Find where the given text appears and provide that cell's center as (X, Y) coordinate. 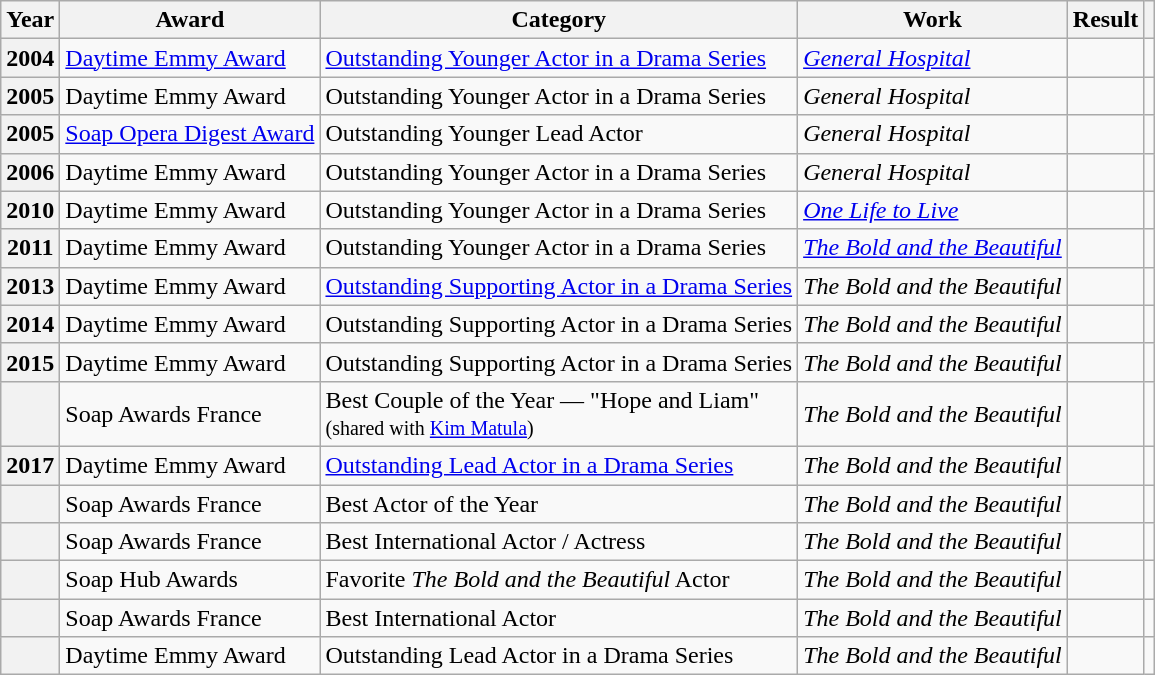
Favorite The Bold and the Beautiful Actor (559, 580)
Best International Actor (559, 618)
2014 (30, 324)
2006 (30, 172)
Outstanding Younger Lead Actor (559, 134)
2004 (30, 58)
One Life to Live (933, 210)
Year (30, 20)
2011 (30, 248)
2010 (30, 210)
Best Actor of the Year (559, 503)
Award (190, 20)
Best International Actor / Actress (559, 542)
2017 (30, 465)
Soap Hub Awards (190, 580)
Soap Opera Digest Award (190, 134)
Result (1105, 20)
Work (933, 20)
Best Couple of the Year — "Hope and Liam" (shared with Kim Matula) (559, 414)
2015 (30, 362)
2013 (30, 286)
Category (559, 20)
